Provide the [x, y] coordinate of the cell's center where the given text is located.  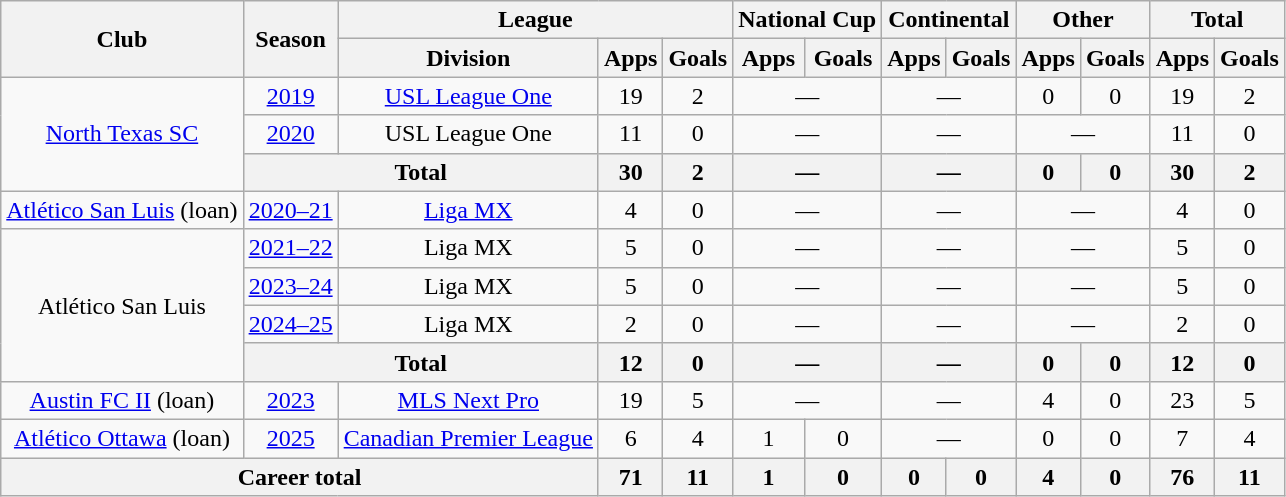
2020 [290, 134]
6 [630, 438]
23 [1182, 400]
7 [1182, 438]
MLS Next Pro [468, 400]
2023 [290, 400]
Continental [949, 20]
2024–25 [290, 324]
North Texas SC [122, 134]
76 [1182, 477]
2020–21 [290, 210]
Division [468, 58]
2025 [290, 438]
League [535, 20]
2019 [290, 96]
2023–24 [290, 286]
Career total [300, 477]
Canadian Premier League [468, 438]
71 [630, 477]
Atlético San Luis [122, 305]
Season [290, 39]
Other [1083, 20]
Austin FC II (loan) [122, 400]
Club [122, 39]
National Cup [808, 20]
Atlético San Luis (loan) [122, 210]
2021–22 [290, 248]
Atlético Ottawa (loan) [122, 438]
